Locate the cell with the specified text and output its [x, y] center coordinate. 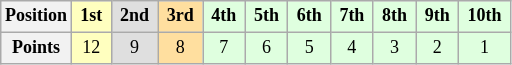
4 [352, 48]
Position [36, 16]
2nd [134, 16]
6 [266, 48]
Points [36, 48]
10th [485, 16]
7th [352, 16]
2 [438, 48]
9th [438, 16]
4th [224, 16]
1st [91, 16]
8th [394, 16]
3 [394, 48]
6th [310, 16]
5th [266, 16]
9 [134, 48]
1 [485, 48]
8 [180, 48]
5 [310, 48]
7 [224, 48]
12 [91, 48]
3rd [180, 16]
